Return (x, y) of the center of cell containing provided text 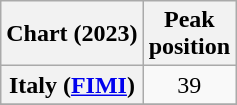
Italy (FIMI) (72, 85)
39 (189, 85)
Chart (2023) (72, 34)
Peakposition (189, 34)
